Provide the [X, Y] coordinate of the cell's center where the given text is located.  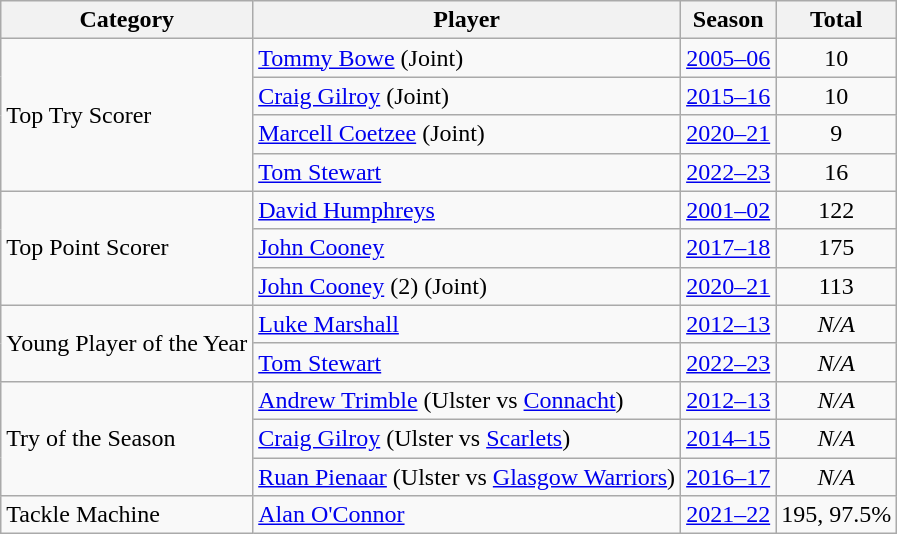
Category [127, 20]
Andrew Trimble (Ulster vs Connacht) [467, 400]
9 [836, 134]
2021–22 [728, 515]
Tackle Machine [127, 515]
2015–16 [728, 96]
Tommy Bowe (Joint) [467, 58]
Player [467, 20]
Marcell Coetzee (Joint) [467, 134]
Craig Gilroy (Ulster vs Scarlets) [467, 438]
122 [836, 210]
16 [836, 172]
2001–02 [728, 210]
Ruan Pienaar (Ulster vs Glasgow Warriors) [467, 477]
Alan O'Connor [467, 515]
John Cooney (2) (Joint) [467, 286]
113 [836, 286]
Total [836, 20]
2005–06 [728, 58]
Try of the Season [127, 438]
Top Point Scorer [127, 248]
195, 97.5% [836, 515]
2014–15 [728, 438]
2017–18 [728, 248]
David Humphreys [467, 210]
175 [836, 248]
Season [728, 20]
Craig Gilroy (Joint) [467, 96]
Luke Marshall [467, 324]
Young Player of the Year [127, 343]
Top Try Scorer [127, 115]
John Cooney [467, 248]
2016–17 [728, 477]
